From the cell containing the given text, extract its center point as (X, Y) coordinate. 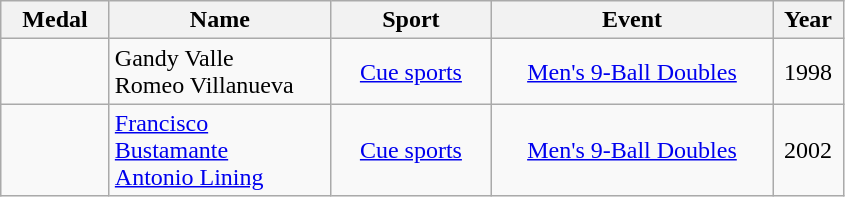
Event (632, 20)
1998 (808, 72)
Medal (56, 20)
Sport (410, 20)
Year (808, 20)
Francisco BustamanteAntonio Lining (220, 150)
Gandy ValleRomeo Villanueva (220, 72)
Name (220, 20)
2002 (808, 150)
